Identify which cell holds the provided text, then report its (x, y) central coordinate. 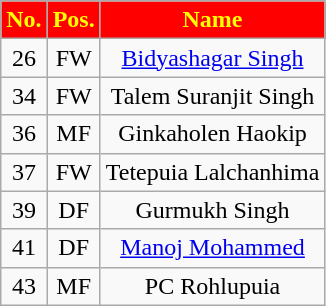
34 (24, 96)
PC Rohlupuia (212, 286)
Tetepuia Lalchanhima (212, 172)
26 (24, 58)
Talem Suranjit Singh (212, 96)
Name (212, 20)
41 (24, 248)
43 (24, 286)
37 (24, 172)
39 (24, 210)
Pos. (74, 20)
Gurmukh Singh (212, 210)
36 (24, 134)
Bidyashagar Singh (212, 58)
Ginkaholen Haokip (212, 134)
No. (24, 20)
Manoj Mohammed (212, 248)
